Detect which cell encompasses the target text, then output its [X, Y] center coordinate. 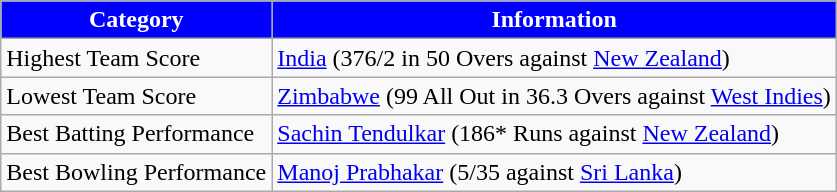
Highest Team Score [136, 58]
Best Bowling Performance [136, 172]
Manoj Prabhakar (5/35 against Sri Lanka) [554, 172]
Lowest Team Score [136, 96]
India (376/2 in 50 Overs against New Zealand) [554, 58]
Sachin Tendulkar (186* Runs against New Zealand) [554, 134]
Category [136, 20]
Best Batting Performance [136, 134]
Zimbabwe (99 All Out in 36.3 Overs against West Indies) [554, 96]
Information [554, 20]
